Return [X, Y] of the center of cell containing provided text 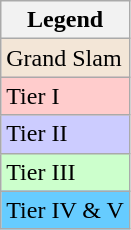
Tier I [66, 96]
Legend [66, 20]
Tier IV & V [66, 210]
Tier II [66, 134]
Tier III [66, 172]
Grand Slam [66, 58]
